Extract the (x, y) coordinate from the center of the cell holding the provided text.  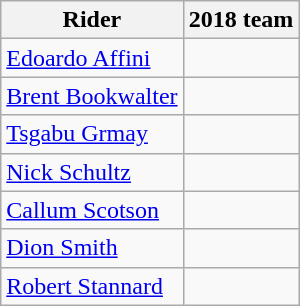
Nick Schultz (92, 172)
Tsgabu Grmay (92, 134)
2018 team (241, 20)
Brent Bookwalter (92, 96)
Edoardo Affini (92, 58)
Callum Scotson (92, 210)
Dion Smith (92, 248)
Robert Stannard (92, 286)
Rider (92, 20)
